Search for the cell housing the specified text and yield its (X, Y) center coordinate. 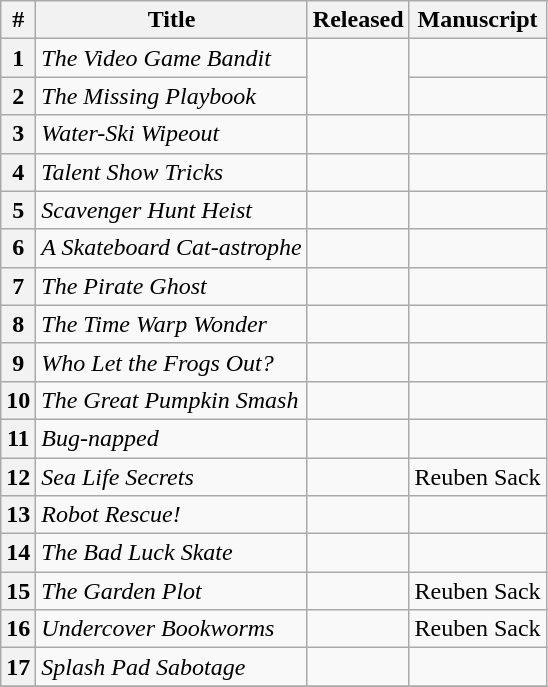
The Great Pumpkin Smash (172, 400)
Sea Life Secrets (172, 477)
The Video Game Bandit (172, 58)
Undercover Bookworms (172, 629)
10 (18, 400)
5 (18, 210)
Scavenger Hunt Heist (172, 210)
12 (18, 477)
Robot Rescue! (172, 515)
The Missing Playbook (172, 96)
The Bad Luck Skate (172, 553)
8 (18, 324)
Splash Pad Sabotage (172, 667)
15 (18, 591)
The Time Warp Wonder (172, 324)
Manuscript (478, 20)
6 (18, 248)
# (18, 20)
16 (18, 629)
4 (18, 172)
13 (18, 515)
Talent Show Tricks (172, 172)
Title (172, 20)
Released (358, 20)
The Pirate Ghost (172, 286)
11 (18, 438)
Bug-napped (172, 438)
14 (18, 553)
7 (18, 286)
A Skateboard Cat-astrophe (172, 248)
17 (18, 667)
The Garden Plot (172, 591)
3 (18, 134)
Water-Ski Wipeout (172, 134)
9 (18, 362)
2 (18, 96)
Who Let the Frogs Out? (172, 362)
1 (18, 58)
